Find where the given text appears and provide that cell's center as (X, Y) coordinate. 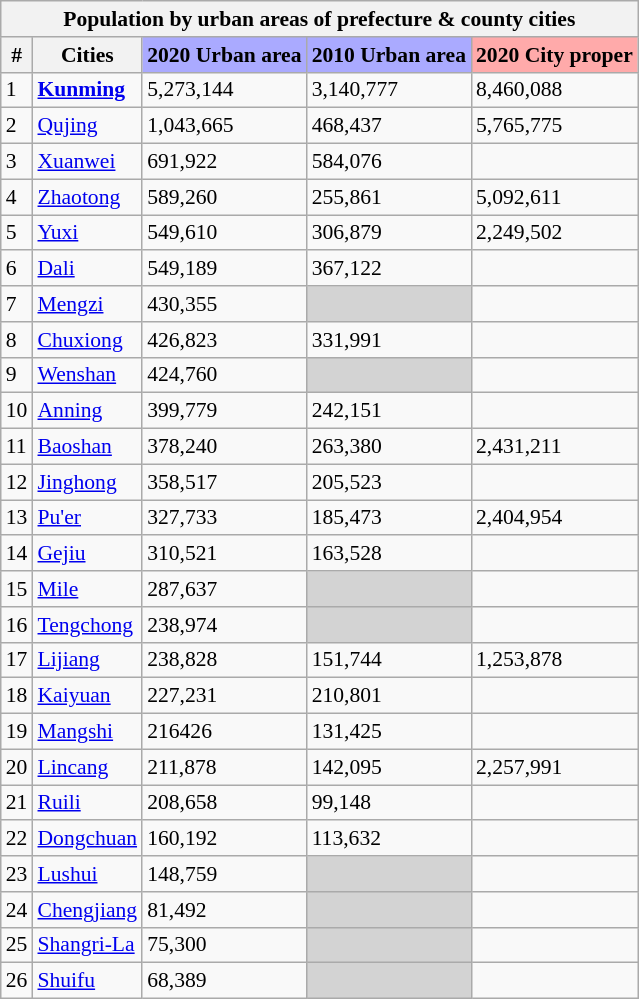
549,610 (224, 233)
424,760 (224, 375)
327,733 (224, 518)
7 (17, 304)
Mile (87, 589)
Kunming (87, 90)
2,249,502 (554, 233)
227,231 (224, 696)
238,974 (224, 625)
Lushui (87, 874)
208,658 (224, 803)
Yuxi (87, 233)
1 (17, 90)
399,779 (224, 411)
255,861 (389, 197)
691,922 (224, 162)
15 (17, 589)
1,253,878 (554, 660)
142,095 (389, 767)
Anning (87, 411)
Gejiu (87, 554)
2010 Urban area (389, 55)
Cities (87, 55)
22 (17, 839)
113,632 (389, 839)
5 (17, 233)
Shuifu (87, 981)
Tengchong (87, 625)
306,879 (389, 233)
430,355 (224, 304)
358,517 (224, 482)
160,192 (224, 839)
2,431,211 (554, 447)
Chuxiong (87, 340)
Mengzi (87, 304)
24 (17, 910)
205,523 (389, 482)
549,189 (224, 269)
151,744 (389, 660)
11 (17, 447)
25 (17, 945)
331,991 (389, 340)
Chengjiang (87, 910)
20 (17, 767)
1,043,665 (224, 126)
2,404,954 (554, 518)
10 (17, 411)
5,092,611 (554, 197)
216426 (224, 732)
2,257,991 (554, 767)
99,148 (389, 803)
14 (17, 554)
3 (17, 162)
Pu'er (87, 518)
378,240 (224, 447)
75,300 (224, 945)
2020 Urban area (224, 55)
426,823 (224, 340)
287,637 (224, 589)
263,380 (389, 447)
210,801 (389, 696)
Mangshi (87, 732)
9 (17, 375)
2020 City proper (554, 55)
Population by urban areas of prefecture & county cities (320, 19)
Ruili (87, 803)
19 (17, 732)
242,151 (389, 411)
68,389 (224, 981)
8 (17, 340)
12 (17, 482)
23 (17, 874)
131,425 (389, 732)
468,437 (389, 126)
163,528 (389, 554)
26 (17, 981)
13 (17, 518)
3,140,777 (389, 90)
148,759 (224, 874)
Qujing (87, 126)
Zhaotong (87, 197)
584,076 (389, 162)
17 (17, 660)
185,473 (389, 518)
589,260 (224, 197)
18 (17, 696)
Shangri-La (87, 945)
21 (17, 803)
# (17, 55)
Jinghong (87, 482)
Wenshan (87, 375)
5,765,775 (554, 126)
310,521 (224, 554)
Dali (87, 269)
Baoshan (87, 447)
4 (17, 197)
367,122 (389, 269)
Dongchuan (87, 839)
Kaiyuan (87, 696)
6 (17, 269)
Xuanwei (87, 162)
16 (17, 625)
5,273,144 (224, 90)
Lijiang (87, 660)
2 (17, 126)
8,460,088 (554, 90)
81,492 (224, 910)
Lincang (87, 767)
238,828 (224, 660)
211,878 (224, 767)
